From the cell containing the given text, extract its center point as [x, y] coordinate. 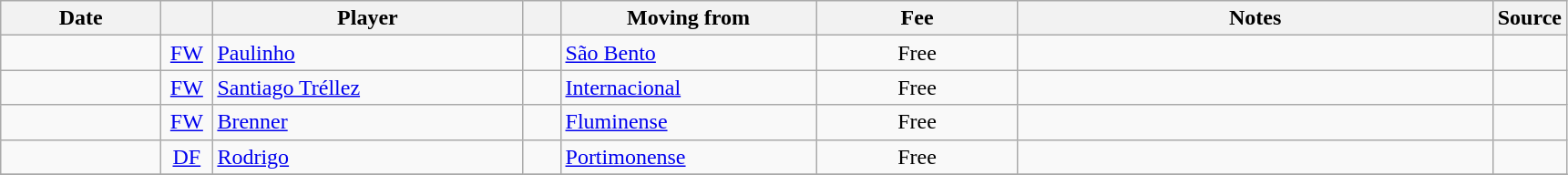
Brenner [368, 122]
Portimonense [689, 157]
Player [368, 18]
Source [1529, 18]
Paulinho [368, 53]
Fee [917, 18]
Rodrigo [368, 157]
São Bento [689, 53]
Fluminense [689, 122]
Santiago Tréllez [368, 87]
Notes [1255, 18]
Date [81, 18]
Moving from [689, 18]
DF [187, 157]
Internacional [689, 87]
